Output the [X, Y] coordinate of the center of the cell containing the given text.  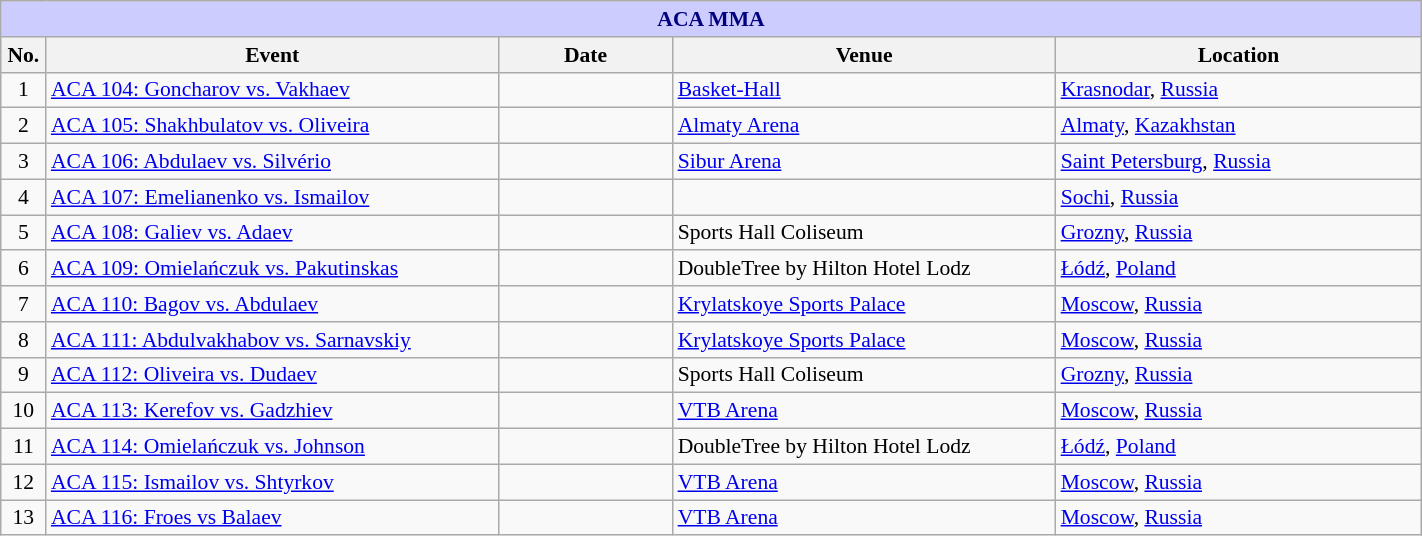
ACA 108: Galiev vs. Adaev [272, 233]
Basket-Hall [864, 90]
4 [24, 197]
ACA 105: Shakhbulatov vs. Oliveira [272, 126]
ACA MMA [711, 19]
ACA 106: Abdulaev vs. Silvério [272, 162]
ACA 104: Goncharov vs. Vakhaev [272, 90]
ACA 111: Abdulvakhabov vs. Sarnavskiy [272, 340]
12 [24, 482]
No. [24, 55]
3 [24, 162]
7 [24, 304]
10 [24, 411]
ACA 115: Ismailov vs. Shtyrkov [272, 482]
6 [24, 269]
Almaty Arena [864, 126]
ACA 113: Kerefov vs. Gadzhiev [272, 411]
ACA 116: Froes vs Balaev [272, 518]
Event [272, 55]
1 [24, 90]
5 [24, 233]
Krasnodar, Russia [1239, 90]
Sibur Arena [864, 162]
13 [24, 518]
Almaty, Kazakhstan [1239, 126]
ACA 112: Oliveira vs. Dudaev [272, 375]
ACA 110: Bagov vs. Abdulaev [272, 304]
ACA 107: Emelianenko vs. Ismailov [272, 197]
Sochi, Russia [1239, 197]
2 [24, 126]
8 [24, 340]
Location [1239, 55]
ACA 109: Omielańczuk vs. Pakutinskas [272, 269]
ACA 114: Omielańczuk vs. Johnson [272, 447]
11 [24, 447]
Venue [864, 55]
Date [586, 55]
9 [24, 375]
Saint Petersburg, Russia [1239, 162]
